Return [x, y] of the center of cell containing provided text 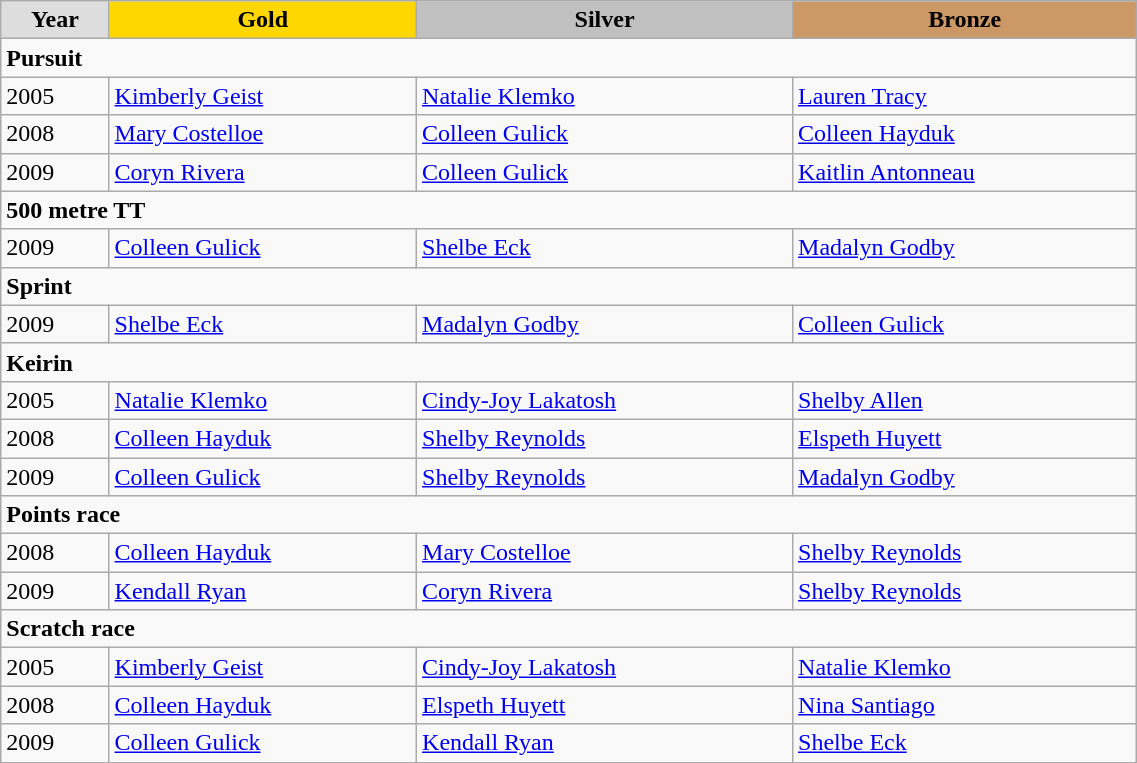
Points race [569, 515]
Year [55, 20]
Silver [605, 20]
Pursuit [569, 58]
Nina Santiago [965, 705]
Sprint [569, 286]
500 metre TT [569, 210]
Kaitlin Antonneau [965, 172]
Shelby Allen [965, 400]
Keirin [569, 362]
Gold [263, 20]
Lauren Tracy [965, 96]
Scratch race [569, 629]
Bronze [965, 20]
